Capture the cell that displays the provided text and extract its (X, Y) central coordinate. 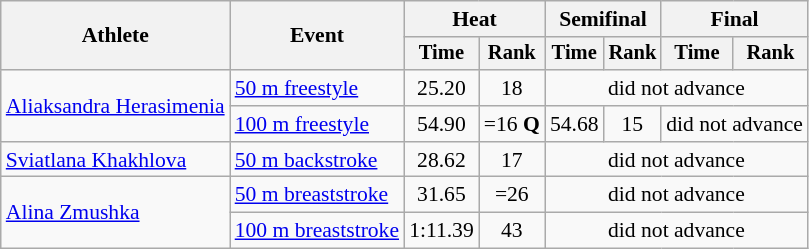
50 m freestyle (317, 88)
25.20 (442, 88)
=26 (512, 195)
100 m breaststroke (317, 231)
Alina Zmushka (116, 212)
50 m backstroke (317, 160)
Semifinal (603, 19)
18 (512, 88)
54.68 (574, 124)
1:11.39 (442, 231)
=16 Q (512, 124)
50 m breaststroke (317, 195)
100 m freestyle (317, 124)
17 (512, 160)
31.65 (442, 195)
15 (633, 124)
Sviatlana Khakhlova (116, 160)
Event (317, 36)
Athlete (116, 36)
Aliaksandra Herasimenia (116, 106)
28.62 (442, 160)
Final (734, 19)
54.90 (442, 124)
Heat (474, 19)
43 (512, 231)
